Extract the (X, Y) coordinate from the center of the cell holding the provided text.  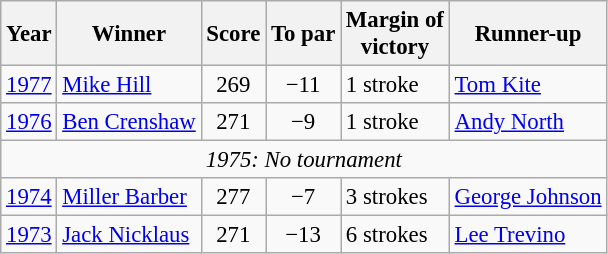
1973 (29, 235)
−13 (304, 235)
George Johnson (528, 197)
6 strokes (396, 235)
269 (234, 85)
Score (234, 34)
Winner (129, 34)
To par (304, 34)
−9 (304, 122)
Miller Barber (129, 197)
Runner-up (528, 34)
Mike Hill (129, 85)
1975: No tournament (304, 160)
3 strokes (396, 197)
277 (234, 197)
−11 (304, 85)
1977 (29, 85)
Year (29, 34)
1974 (29, 197)
Andy North (528, 122)
Jack Nicklaus (129, 235)
Lee Trevino (528, 235)
−7 (304, 197)
1976 (29, 122)
Margin ofvictory (396, 34)
Ben Crenshaw (129, 122)
Tom Kite (528, 85)
